Scan for the cell matching the given text and deliver its [X, Y] coordinate at center. 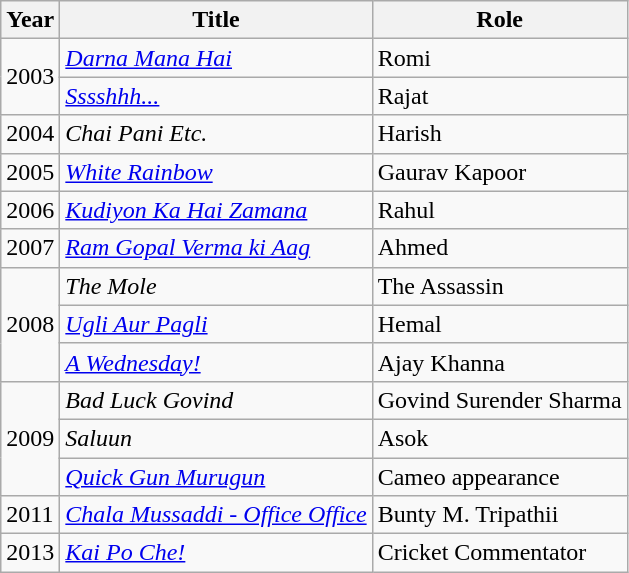
2007 [30, 248]
Chala Mussaddi - Office Office [216, 515]
Darna Mana Hai [216, 58]
The Assassin [500, 286]
Year [30, 20]
Ram Gopal Verma ki Aag [216, 248]
Ahmed [500, 248]
Bunty M. Tripathii [500, 515]
Cameo appearance [500, 477]
Hemal [500, 324]
Saluun [216, 438]
A Wednesday! [216, 362]
The Mole [216, 286]
2011 [30, 515]
Harish [500, 134]
Kudiyon Ka Hai Zamana [216, 210]
Bad Luck Govind [216, 400]
2005 [30, 172]
2006 [30, 210]
Romi [500, 58]
2004 [30, 134]
Cricket Commentator [500, 553]
Asok [500, 438]
Sssshhh... [216, 96]
Role [500, 20]
2003 [30, 77]
Title [216, 20]
Rajat [500, 96]
Rahul [500, 210]
2013 [30, 553]
Gaurav Kapoor [500, 172]
2009 [30, 438]
Ugli Aur Pagli [216, 324]
Kai Po Che! [216, 553]
2008 [30, 324]
Ajay Khanna [500, 362]
Chai Pani Etc. [216, 134]
White Rainbow [216, 172]
Quick Gun Murugun [216, 477]
Govind Surender Sharma [500, 400]
